Provide the [X, Y] coordinate of the cell's center where the given text is located.  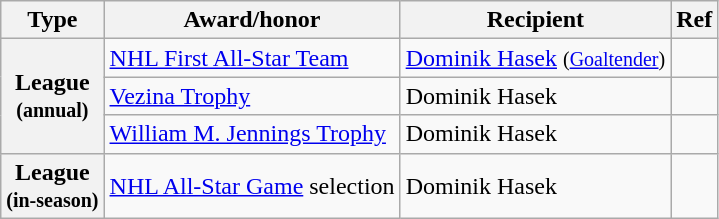
Type [52, 20]
William M. Jennings Trophy [252, 134]
League(in-season) [52, 186]
Dominik Hasek (Goaltender) [536, 58]
Ref [694, 20]
NHL First All-Star Team [252, 58]
Recipient [536, 20]
Award/honor [252, 20]
NHL All-Star Game selection [252, 186]
Vezina Trophy [252, 96]
League(annual) [52, 96]
